Scan for the cell matching the given text and deliver its [x, y] coordinate at center. 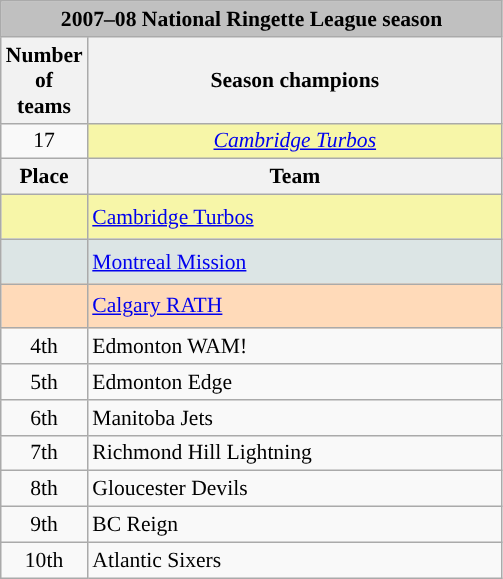
8th [44, 489]
Place [44, 177]
9th [44, 525]
Team [294, 177]
2007–08 National Ringette League season [252, 19]
Atlantic Sixers [294, 560]
Manitoba Jets [294, 418]
Gloucester Devils [294, 489]
4th [44, 347]
6th [44, 418]
Calgary RATH [294, 306]
Edmonton Edge [294, 382]
5th [44, 382]
7th [44, 453]
10th [44, 560]
Montreal Mission [294, 262]
Richmond Hill Lightning [294, 453]
Season champions [294, 80]
17 [44, 141]
Edmonton WAM! [294, 347]
Number of teams [44, 80]
BC Reign [294, 525]
